Detect which cell encompasses the target text, then output its [x, y] center coordinate. 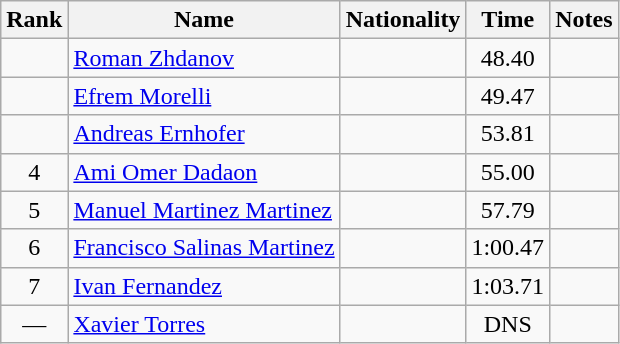
Notes [584, 20]
49.47 [508, 96]
53.81 [508, 134]
Name [204, 20]
6 [34, 248]
Nationality [403, 20]
Ami Omer Dadaon [204, 172]
48.40 [508, 58]
55.00 [508, 172]
Manuel Martinez Martinez [204, 210]
57.79 [508, 210]
Andreas Ernhofer [204, 134]
Time [508, 20]
Ivan Fernandez [204, 286]
Xavier Torres [204, 324]
1:03.71 [508, 286]
5 [34, 210]
DNS [508, 324]
Roman Zhdanov [204, 58]
4 [34, 172]
Francisco Salinas Martinez [204, 248]
— [34, 324]
1:00.47 [508, 248]
Rank [34, 20]
7 [34, 286]
Efrem Morelli [204, 96]
